Find where the given text appears and provide that cell's center as [x, y] coordinate. 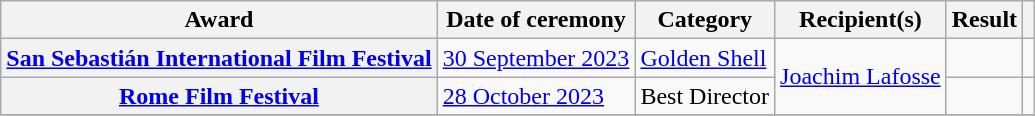
Recipient(s) [861, 20]
Category [705, 20]
28 October 2023 [536, 96]
30 September 2023 [536, 58]
Award [219, 20]
Rome Film Festival [219, 96]
Best Director [705, 96]
Date of ceremony [536, 20]
Result [984, 20]
Joachim Lafosse [861, 77]
San Sebastián International Film Festival [219, 58]
Golden Shell [705, 58]
